Return (x, y) of the center of cell containing provided text 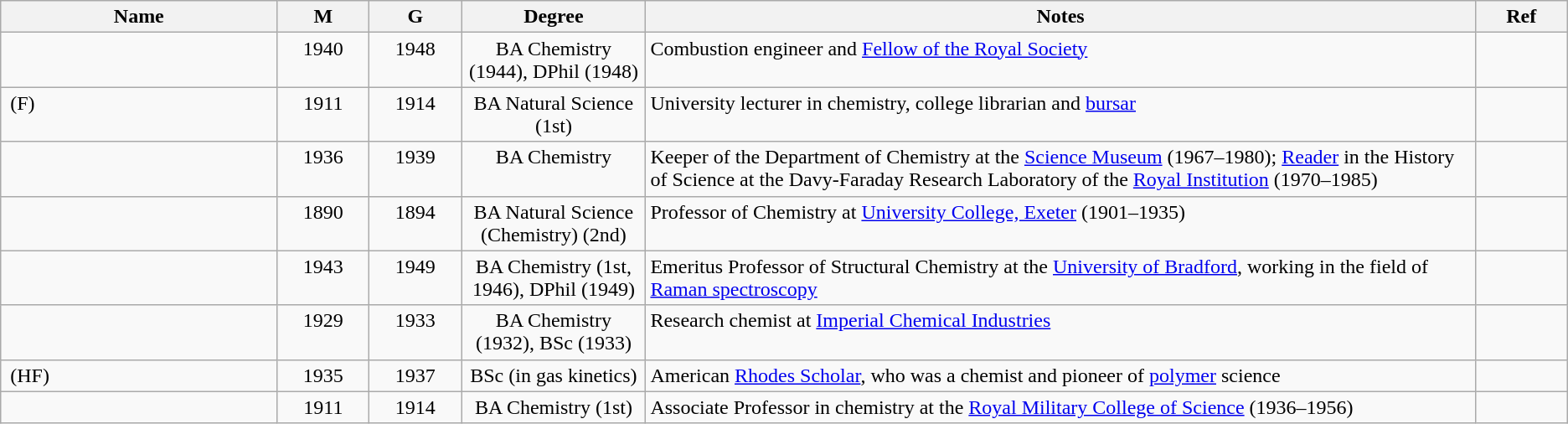
1940 (323, 60)
M (323, 17)
BA Natural Science (1st) (554, 114)
Professor of Chemistry at University College, Exeter (1901–1935) (1060, 223)
BA Chemistry (1932), BSc (1933) (554, 332)
Notes (1060, 17)
(F) (139, 114)
Name (139, 17)
Degree (554, 17)
1936 (323, 169)
1949 (415, 278)
1939 (415, 169)
1935 (323, 375)
1937 (415, 375)
BA Chemistry (1st, 1946), DPhil (1949) (554, 278)
G (415, 17)
BA Chemistry (1944), DPhil (1948) (554, 60)
1943 (323, 278)
1948 (415, 60)
1890 (323, 223)
Combustion engineer and Fellow of the Royal Society (1060, 60)
University lecturer in chemistry, college librarian and bursar (1060, 114)
Research chemist at Imperial Chemical Industries (1060, 332)
BA Chemistry (1st) (554, 407)
BSc (in gas kinetics) (554, 375)
BA Chemistry (554, 169)
BA Natural Science (Chemistry) (2nd) (554, 223)
(HF) (139, 375)
American Rhodes Scholar, who was a chemist and pioneer of polymer science (1060, 375)
Associate Professor in chemistry at the Royal Military College of Science (1936–1956) (1060, 407)
1933 (415, 332)
Emeritus Professor of Structural Chemistry at the University of Bradford, working in the field of Raman spectroscopy (1060, 278)
Ref (1521, 17)
1929 (323, 332)
1894 (415, 223)
